Locate the cell with the specified text and output its (X, Y) center coordinate. 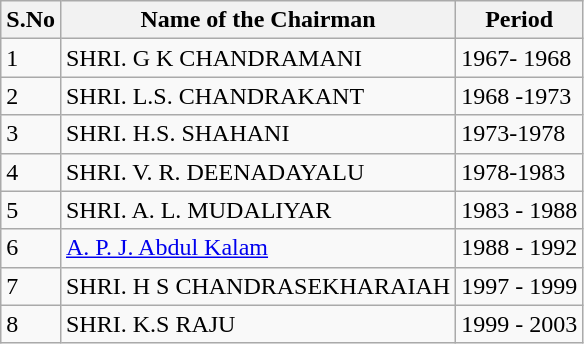
1988 - 1992 (520, 248)
A. P. J. Abdul Kalam (258, 248)
1997 - 1999 (520, 286)
1973-1978 (520, 134)
5 (31, 210)
SHRI. L.S. CHANDRAKANT (258, 96)
1999 - 2003 (520, 324)
SHRI. H.S. SHAHANI (258, 134)
7 (31, 286)
SHRI. V. R. DEENADAYALU (258, 172)
2 (31, 96)
1968 -1973 (520, 96)
Name of the Chairman (258, 20)
6 (31, 248)
S.No (31, 20)
1 (31, 58)
SHRI. H S CHANDRASEKHARAIAH (258, 286)
1978-1983 (520, 172)
1983 - 1988 (520, 210)
SHRI. K.S RAJU (258, 324)
3 (31, 134)
1967- 1968 (520, 58)
SHRI. G K CHANDRAMANI (258, 58)
8 (31, 324)
SHRI. A. L. MUDALIYAR (258, 210)
4 (31, 172)
Period (520, 20)
